Provide the (x, y) coordinate of the cell's center where the given text is located.  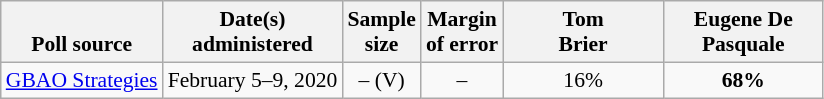
Samplesize (381, 32)
TomBrier (583, 32)
Eugene DePasquale (743, 32)
Poll source (82, 32)
GBAO Strategies (82, 80)
– (V) (381, 80)
68% (743, 80)
February 5–9, 2020 (253, 80)
Date(s)administered (253, 32)
– (462, 80)
Marginof error (462, 32)
16% (583, 80)
